Locate the cell with the specified text and output its (X, Y) center coordinate. 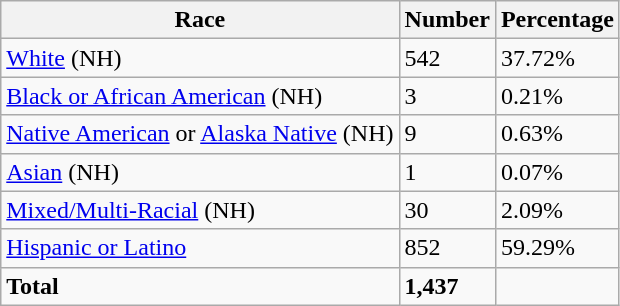
Number (447, 20)
1 (447, 172)
Black or African American (NH) (200, 96)
1,437 (447, 286)
0.63% (557, 134)
Race (200, 20)
Total (200, 286)
Percentage (557, 20)
59.29% (557, 248)
852 (447, 248)
Native American or Alaska Native (NH) (200, 134)
3 (447, 96)
0.07% (557, 172)
30 (447, 210)
542 (447, 58)
9 (447, 134)
Hispanic or Latino (200, 248)
0.21% (557, 96)
2.09% (557, 210)
Mixed/Multi-Racial (NH) (200, 210)
37.72% (557, 58)
White (NH) (200, 58)
Asian (NH) (200, 172)
